Return (X, Y) of the center of cell containing provided text 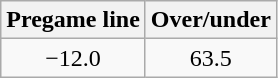
63.5 (210, 58)
−12.0 (74, 58)
Pregame line (74, 20)
Over/under (210, 20)
